Search for the cell housing the specified text and yield its [x, y] center coordinate. 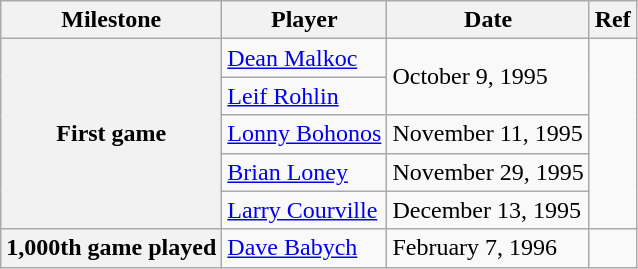
First game [112, 134]
Date [488, 20]
Leif Rohlin [304, 96]
Player [304, 20]
Milestone [112, 20]
Lonny Bohonos [304, 134]
November 11, 1995 [488, 134]
Ref [612, 20]
February 7, 1996 [488, 248]
Larry Courville [304, 210]
November 29, 1995 [488, 172]
Dave Babych [304, 248]
Brian Loney [304, 172]
Dean Malkoc [304, 58]
1,000th game played [112, 248]
December 13, 1995 [488, 210]
October 9, 1995 [488, 77]
